Find where the given text appears and provide that cell's center as [X, Y] coordinate. 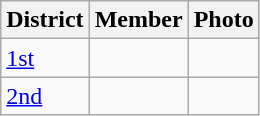
Member [138, 20]
2nd [45, 96]
Photo [224, 20]
1st [45, 58]
District [45, 20]
